Output the [X, Y] coordinate of the center of the cell containing the given text.  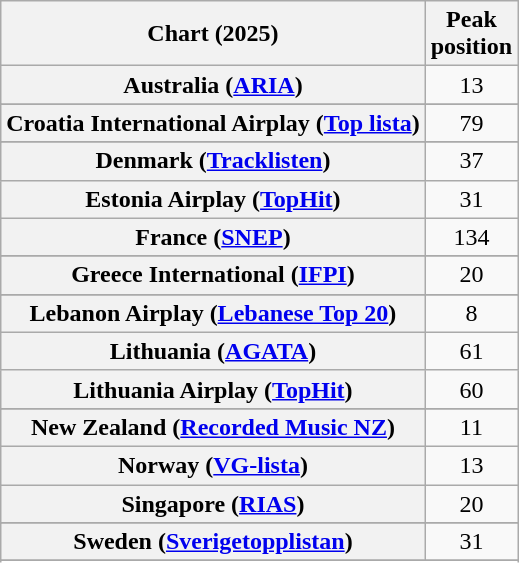
Norway (VG-lista) [213, 465]
Estonia Airplay (TopHit) [213, 199]
Singapore (RIAS) [213, 503]
Chart (2025) [213, 34]
79 [471, 123]
Lithuania Airplay (TopHit) [213, 389]
11 [471, 427]
France (SNEP) [213, 237]
Croatia International Airplay (Top lista) [213, 123]
134 [471, 237]
Denmark (Tracklisten) [213, 161]
Australia (ARIA) [213, 85]
8 [471, 313]
61 [471, 351]
Greece International (IFPI) [213, 275]
New Zealand (Recorded Music NZ) [213, 427]
60 [471, 389]
Peakposition [471, 34]
37 [471, 161]
Sweden (Sverigetopplistan) [213, 542]
Lithuania (AGATA) [213, 351]
Lebanon Airplay (Lebanese Top 20) [213, 313]
